Provide the [X, Y] coordinate of the cell's center where the given text is located.  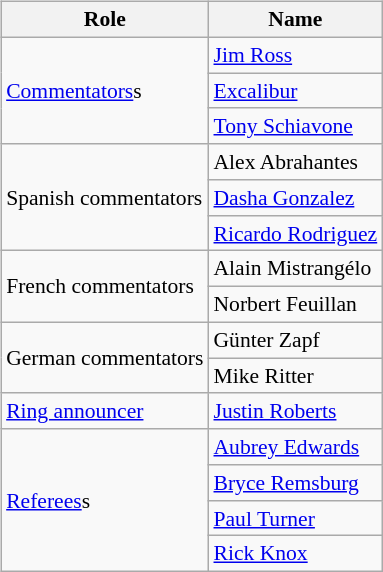
Ricardo Rodriguez [295, 233]
Excalibur [295, 91]
Jim Ross [295, 55]
Mike Ritter [295, 376]
Rick Knox [295, 554]
Paul Turner [295, 518]
French commentators [104, 286]
Dasha Gonzalez [295, 198]
Tony Schiavone [295, 126]
Role [104, 20]
Justin Roberts [295, 411]
Norbert Feuillan [295, 305]
German commentators [104, 358]
Refereess [104, 500]
Spanish commentators [104, 198]
Name [295, 20]
Bryce Remsburg [295, 483]
Ring announcer [104, 411]
Alex Abrahantes [295, 162]
Commentatorss [104, 90]
Günter Zapf [295, 340]
Aubrey Edwards [295, 447]
Alain Mistrangélo [295, 269]
